Identify which cell holds the provided text, then report its [x, y] central coordinate. 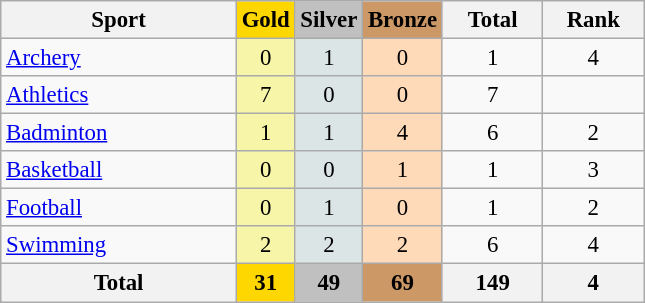
Silver [329, 20]
69 [403, 283]
Football [119, 208]
31 [266, 283]
Sport [119, 20]
Swimming [119, 245]
Athletics [119, 95]
Gold [266, 20]
149 [492, 283]
Rank [594, 20]
49 [329, 283]
Basketball [119, 170]
Bronze [403, 20]
Archery [119, 58]
Badminton [119, 133]
3 [594, 170]
